Provide the [x, y] coordinate of the cell's center where the given text is located.  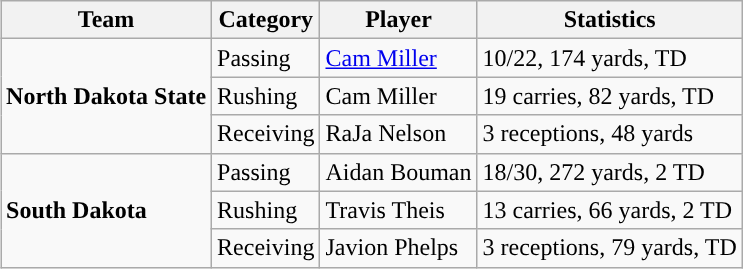
South Dakota [106, 210]
North Dakota State [106, 96]
RaJa Nelson [398, 134]
3 receptions, 79 yards, TD [610, 248]
Aidan Bouman [398, 172]
Javion Phelps [398, 248]
3 receptions, 48 yards [610, 134]
Travis Theis [398, 210]
18/30, 272 yards, 2 TD [610, 172]
Statistics [610, 20]
13 carries, 66 yards, 2 TD [610, 210]
Category [266, 20]
19 carries, 82 yards, TD [610, 96]
10/22, 174 yards, TD [610, 58]
Team [106, 20]
Player [398, 20]
